Pinpoint the cell where the given text exists, returning its [X, Y] midpoint coordinate. 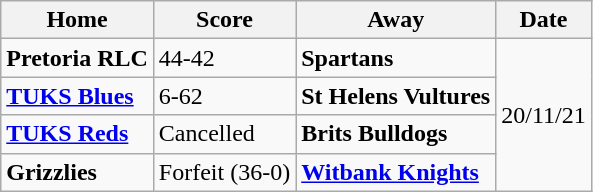
Brits Bulldogs [396, 134]
TUKS Reds [78, 134]
Spartans [396, 58]
Pretoria RLC [78, 58]
6-62 [224, 96]
44-42 [224, 58]
TUKS Blues [78, 96]
Home [78, 20]
St Helens Vultures [396, 96]
Cancelled [224, 134]
Witbank Knights [396, 172]
Forfeit (36-0) [224, 172]
20/11/21 [544, 115]
Away [396, 20]
Date [544, 20]
Grizzlies [78, 172]
Score [224, 20]
